Identify which cell holds the provided text, then report its (x, y) central coordinate. 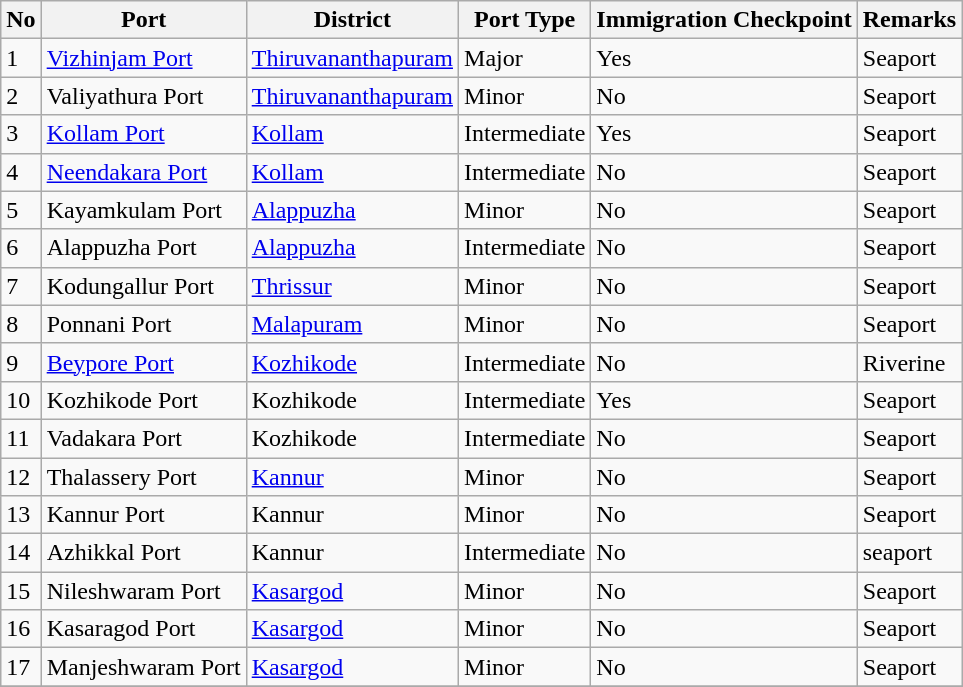
7 (21, 286)
Valiyathura Port (144, 96)
Remarks (909, 20)
Kayamkulam Port (144, 210)
Major (525, 58)
Malapuram (352, 324)
15 (21, 591)
12 (21, 477)
Kodungallur Port (144, 286)
Immigration Checkpoint (724, 20)
Thalassery Port (144, 477)
Azhikkal Port (144, 553)
Vizhinjam Port (144, 58)
District (352, 20)
Kozhikode Port (144, 400)
seaport (909, 553)
Beypore Port (144, 362)
Manjeshwaram Port (144, 667)
Kannur Port (144, 515)
17 (21, 667)
3 (21, 134)
5 (21, 210)
10 (21, 400)
Ponnani Port (144, 324)
Kasaragod Port (144, 629)
Vadakara Port (144, 438)
Kollam Port (144, 134)
16 (21, 629)
4 (21, 172)
14 (21, 553)
Neendakara Port (144, 172)
Port Type (525, 20)
8 (21, 324)
2 (21, 96)
6 (21, 248)
1 (21, 58)
9 (21, 362)
Riverine (909, 362)
Thrissur (352, 286)
Alappuzha Port (144, 248)
11 (21, 438)
Port (144, 20)
Nileshwaram Port (144, 591)
13 (21, 515)
